Detect which cell encompasses the target text, then output its [x, y] center coordinate. 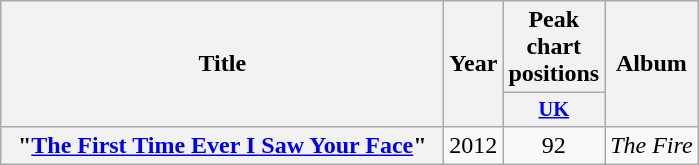
"The First Time Ever I Saw Your Face" [222, 145]
2012 [474, 145]
Album [652, 64]
Year [474, 64]
92 [554, 145]
Peak chart positions [554, 47]
The Fire [652, 145]
Title [222, 64]
UK [554, 110]
